Capture the cell that displays the provided text and extract its [X, Y] central coordinate. 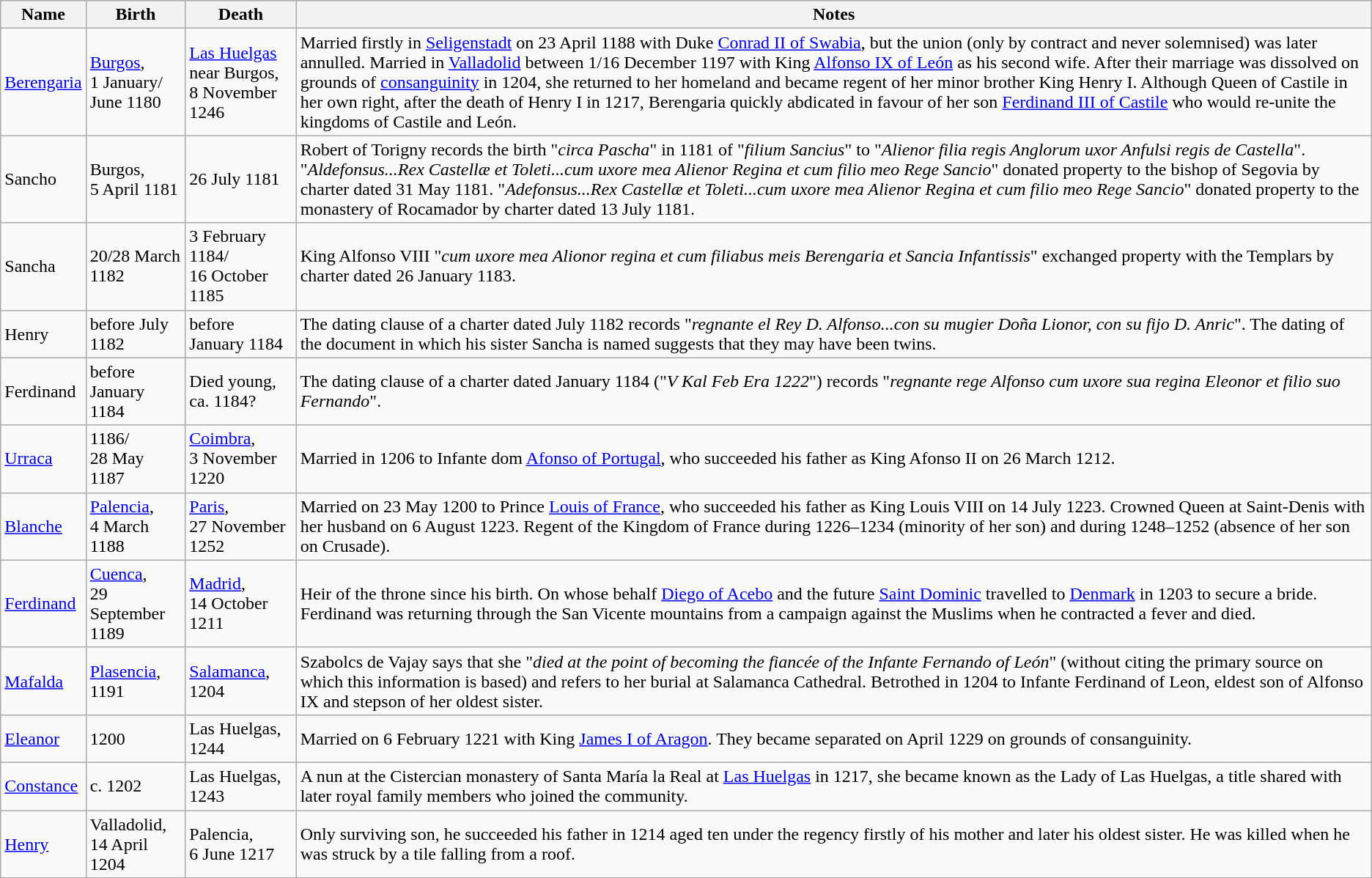
Burgos, 1 January/June 1180 [136, 82]
Sancho [43, 179]
Death [240, 15]
Sancha [43, 267]
1186/28 May 1187 [136, 459]
Died young, ca. 1184? [240, 391]
Married on 6 February 1221 with King James I of Aragon. They became separated on April 1229 on grounds of consanguinity. [834, 739]
Urraca [43, 459]
Madrid, 14 October 1211 [240, 604]
Eleanor [43, 739]
Palencia, 6 June 1217 [240, 844]
Blanche [43, 526]
Constance [43, 786]
c. 1202 [136, 786]
before July 1182 [136, 334]
Las Huelgas, 1243 [240, 786]
Plasencia, 1191 [136, 681]
Salamanca, 1204 [240, 681]
Birth [136, 15]
26 July 1181 [240, 179]
20/28 March 1182 [136, 267]
Mafalda [43, 681]
Valladolid, 14 April 1204 [136, 844]
1200 [136, 739]
Married in 1206 to Infante dom Afonso of Portugal, who succeeded his father as King Afonso II on 26 March 1212. [834, 459]
Cuenca, 29 September 1189 [136, 604]
Palencia, 4 March 1188 [136, 526]
3 February 1184/16 October 1185 [240, 267]
Notes [834, 15]
Coimbra, 3 November 1220 [240, 459]
Paris, 27 November 1252 [240, 526]
Berengaria [43, 82]
Las Huelgas, 1244 [240, 739]
Las Huelgas near Burgos, 8 November 1246 [240, 82]
Burgos, 5 April 1181 [136, 179]
Name [43, 15]
